Output the (x, y) coordinate of the center of the cell containing the given text.  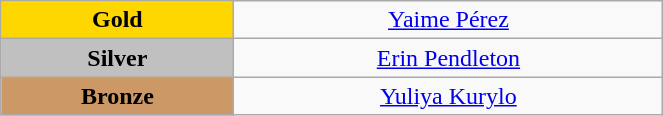
Bronze (118, 96)
Yaime Pérez (448, 20)
Gold (118, 20)
Silver (118, 58)
Yuliya Kurylo (448, 96)
Erin Pendleton (448, 58)
